Provide the (x, y) coordinate of the cell's center where the given text is located.  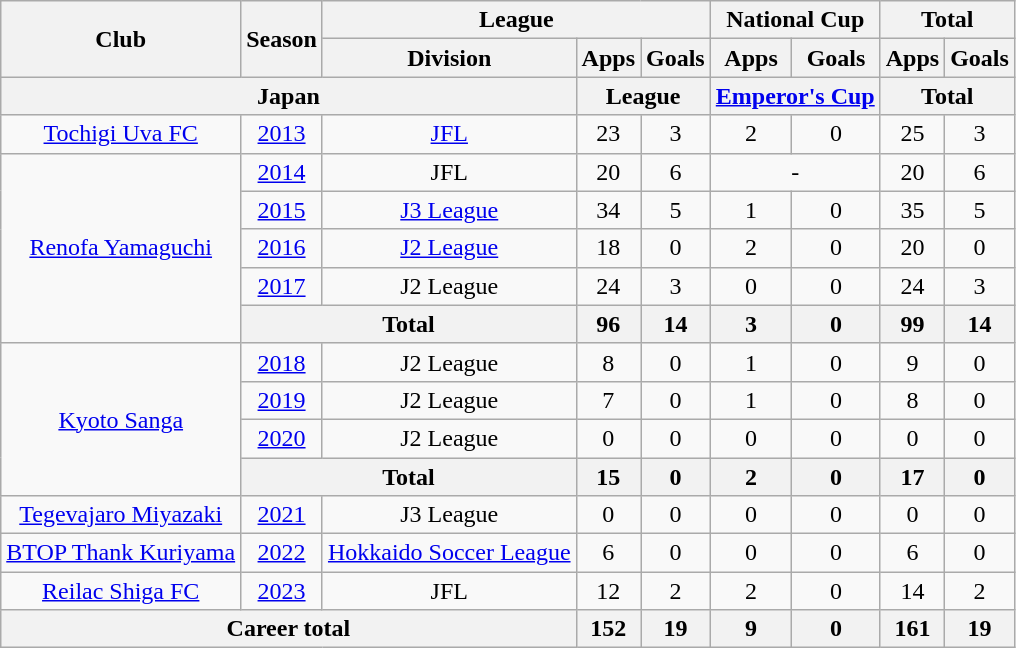
Emperor's Cup (795, 96)
17 (912, 477)
18 (608, 248)
2013 (282, 134)
Reilac Shiga FC (121, 591)
7 (608, 400)
35 (912, 210)
Career total (288, 629)
34 (608, 210)
2020 (282, 438)
Kyoto Sanga (121, 419)
25 (912, 134)
Tochigi Uva FC (121, 134)
Tegevajaro Miyazaki (121, 515)
BTOP Thank Kuriyama (121, 553)
2021 (282, 515)
2015 (282, 210)
Club (121, 39)
National Cup (795, 20)
2019 (282, 400)
- (795, 172)
23 (608, 134)
2017 (282, 286)
96 (608, 324)
2016 (282, 248)
Japan (288, 96)
12 (608, 591)
2023 (282, 591)
2018 (282, 362)
2022 (282, 553)
2014 (282, 172)
Division (449, 58)
Renofa Yamaguchi (121, 248)
152 (608, 629)
Season (282, 39)
99 (912, 324)
161 (912, 629)
15 (608, 477)
Hokkaido Soccer League (449, 553)
